Scan for the cell matching the given text and deliver its (x, y) coordinate at center. 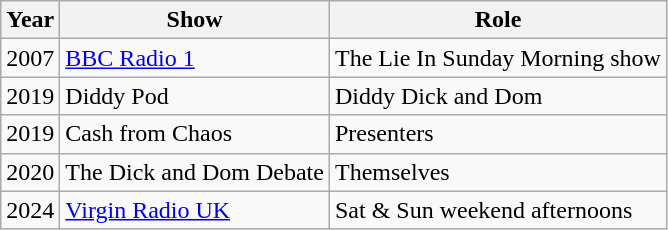
Presenters (498, 134)
Diddy Dick and Dom (498, 96)
Diddy Pod (195, 96)
Show (195, 20)
2024 (30, 210)
Role (498, 20)
The Lie In Sunday Morning show (498, 58)
The Dick and Dom Debate (195, 172)
Virgin Radio UK (195, 210)
BBC Radio 1 (195, 58)
Sat & Sun weekend afternoons (498, 210)
Themselves (498, 172)
2020 (30, 172)
Cash from Chaos (195, 134)
2007 (30, 58)
Year (30, 20)
